Find where the given text appears and provide that cell's center as (X, Y) coordinate. 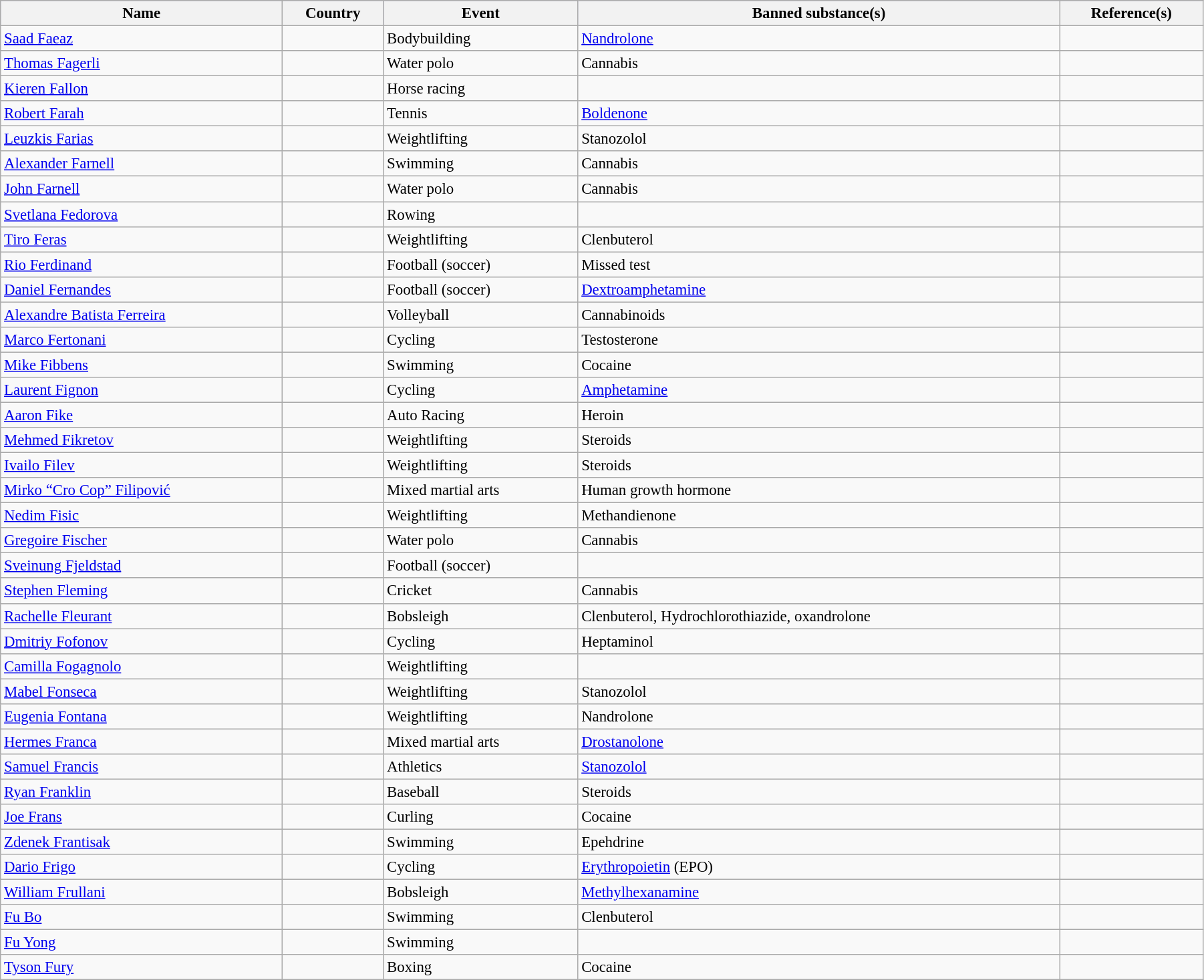
Alexander Farnell (142, 164)
Methylhexanamine (819, 892)
Fu Yong (142, 943)
Reference(s) (1131, 13)
Horse racing (481, 89)
William Frullani (142, 892)
Nedim Fisic (142, 516)
Rowing (481, 214)
Hermes Franca (142, 742)
Athletics (481, 767)
Eugenia Fontana (142, 717)
Kieren Fallon (142, 89)
Sveinung Fjeldstad (142, 566)
Dextroamphetamine (819, 289)
Ryan Franklin (142, 792)
Mike Fibbens (142, 365)
Human growth hormone (819, 490)
Name (142, 13)
Daniel Fernandes (142, 289)
Joe Frans (142, 817)
Saad Faeaz (142, 39)
Rio Ferdinand (142, 265)
Cannabinoids (819, 315)
Mirko “Cro Cop” Filipović (142, 490)
Robert Farah (142, 114)
Alexandre Batista Ferreira (142, 315)
Auto Racing (481, 415)
Testosterone (819, 340)
Methandienone (819, 516)
Event (481, 13)
Mabel Fonseca (142, 691)
Thomas Fagerli (142, 63)
Country (333, 13)
Laurent Fignon (142, 390)
Rachelle Fleurant (142, 616)
Amphetamine (819, 390)
Boldenone (819, 114)
Samuel Francis (142, 767)
Stephen Fleming (142, 591)
Fu Bo (142, 917)
Camilla Fogagnolo (142, 666)
Clenbuterol, Hydrochlorothiazide, oxandrolone (819, 616)
Banned substance(s) (819, 13)
Cricket (481, 591)
Ivailo Filev (142, 466)
Svetlana Fedorova (142, 214)
Mehmed Fikretov (142, 440)
Bodybuilding (481, 39)
Drostanolone (819, 742)
Marco Fertonani (142, 340)
John Farnell (142, 189)
Tiro Feras (142, 239)
Leuzkis Farias (142, 139)
Heptaminol (819, 641)
Curling (481, 817)
Aaron Fike (142, 415)
Baseball (481, 792)
Heroin (819, 415)
Dmitriy Fofonov (142, 641)
Zdenek Frantisak (142, 842)
Dario Frigo (142, 867)
Volleyball (481, 315)
Erythropoietin (EPO) (819, 867)
Missed test (819, 265)
Epehdrine (819, 842)
Tennis (481, 114)
Gregoire Fischer (142, 540)
